Extract the [X, Y] coordinate from the center of the cell holding the provided text.  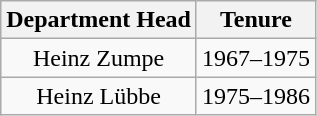
Heinz Zumpe [99, 58]
Department Head [99, 20]
Heinz Lübbe [99, 96]
Tenure [256, 20]
1975–1986 [256, 96]
1967–1975 [256, 58]
